Extract the [X, Y] coordinate from the center of the cell holding the provided text.  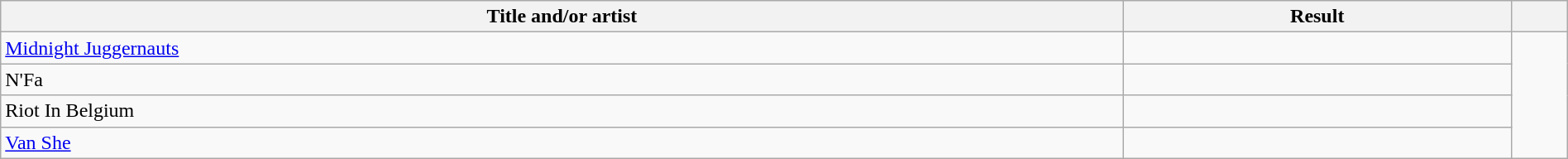
Title and/or artist [562, 17]
Midnight Juggernauts [562, 48]
Riot In Belgium [562, 111]
Result [1317, 17]
Van She [562, 142]
N'Fa [562, 79]
